For the text-containing cell, return its midpoint in (X, Y) coordinate format. 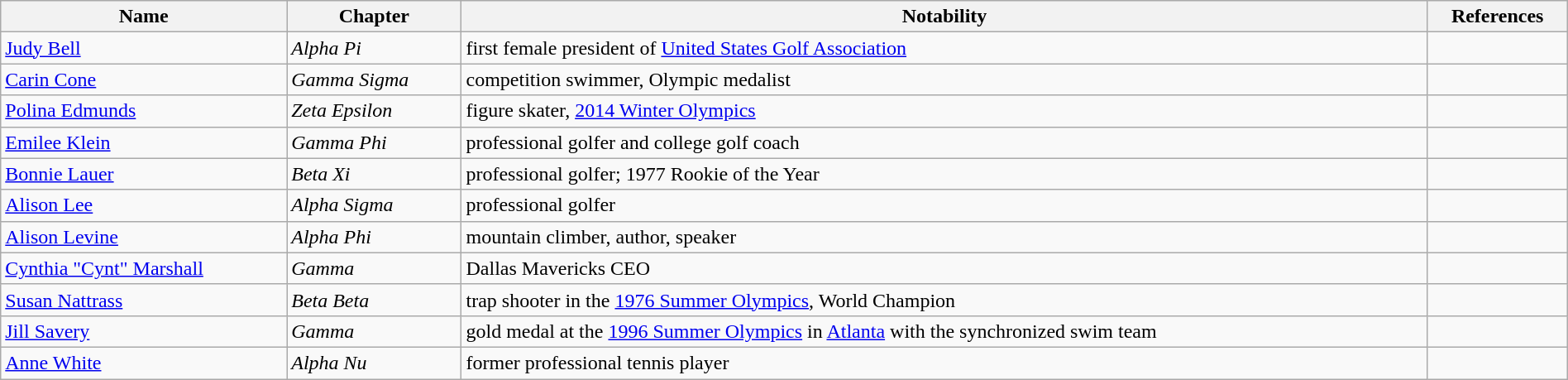
Alpha Nu (374, 363)
competition swimmer, Olympic medalist (944, 79)
Alison Lee (144, 205)
Judy Bell (144, 48)
Cynthia "Cynt" Marshall (144, 268)
Notability (944, 17)
professional golfer (944, 205)
professional golfer; 1977 Rookie of the Year (944, 174)
Beta Xi (374, 174)
gold medal at the 1996 Summer Olympics in Atlanta with the synchronized swim team (944, 331)
Zeta Epsilon (374, 111)
Gamma Sigma (374, 79)
Emilee Klein (144, 142)
former professional tennis player (944, 363)
Alpha Sigma (374, 205)
professional golfer and college golf coach (944, 142)
Bonnie Lauer (144, 174)
Chapter (374, 17)
Alison Levine (144, 237)
Beta Beta (374, 300)
Alpha Pi (374, 48)
mountain climber, author, speaker (944, 237)
Alpha Phi (374, 237)
Jill Savery (144, 331)
Gamma Phi (374, 142)
first female president of United States Golf Association (944, 48)
Dallas Mavericks CEO (944, 268)
trap shooter in the 1976 Summer Olympics, World Champion (944, 300)
Polina Edmunds (144, 111)
Anne White (144, 363)
Name (144, 17)
Susan Nattrass (144, 300)
figure skater, 2014 Winter Olympics (944, 111)
Carin Cone (144, 79)
References (1497, 17)
